Detect which cell encompasses the target text, then output its (x, y) center coordinate. 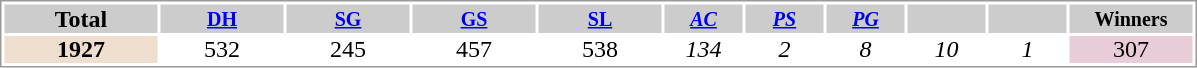
AC (703, 18)
307 (1132, 50)
PG (865, 18)
532 (222, 50)
2 (785, 50)
1 (1027, 50)
538 (600, 50)
457 (474, 50)
Total (80, 18)
SL (600, 18)
10 (947, 50)
1927 (80, 50)
GS (474, 18)
DH (222, 18)
PS (785, 18)
134 (703, 50)
245 (348, 50)
SG (348, 18)
8 (865, 50)
Winners (1132, 18)
